From the cell containing the given text, extract its center point as (x, y) coordinate. 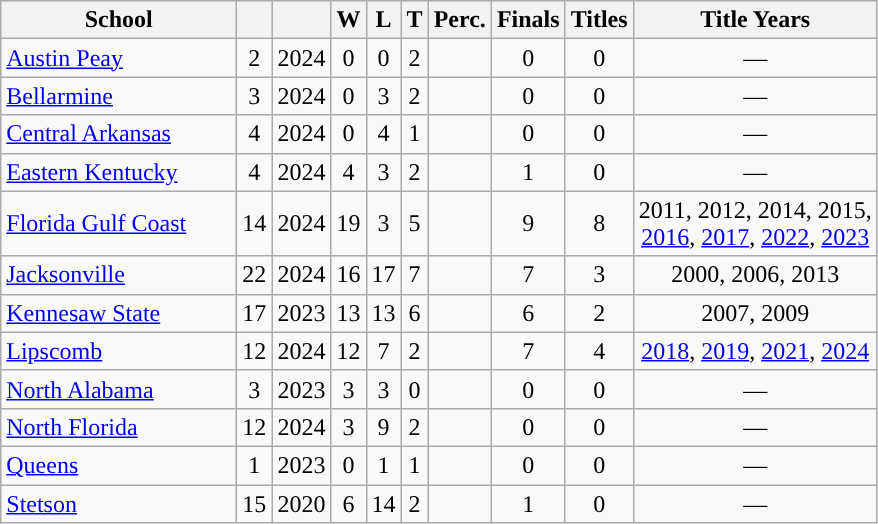
Queens (119, 465)
8 (599, 224)
19 (348, 224)
Bellarmine (119, 96)
Title Years (755, 20)
North Florida (119, 427)
School (119, 20)
2018, 2019, 2021, 2024 (755, 351)
16 (348, 275)
Eastern Kentucky (119, 172)
Perc. (460, 20)
5 (414, 224)
Titles (599, 20)
Central Arkansas (119, 134)
2007, 2009 (755, 313)
22 (254, 275)
W (348, 20)
Finals (528, 20)
North Alabama (119, 389)
Lipscomb (119, 351)
Kennesaw State (119, 313)
2011, 2012, 2014, 2015,2016, 2017, 2022, 2023 (755, 224)
Florida Gulf Coast (119, 224)
Stetson (119, 503)
Jacksonville (119, 275)
2000, 2006, 2013 (755, 275)
T (414, 20)
Austin Peay (119, 58)
15 (254, 503)
2020 (302, 503)
L (384, 20)
